Capture the cell that displays the provided text and extract its (x, y) central coordinate. 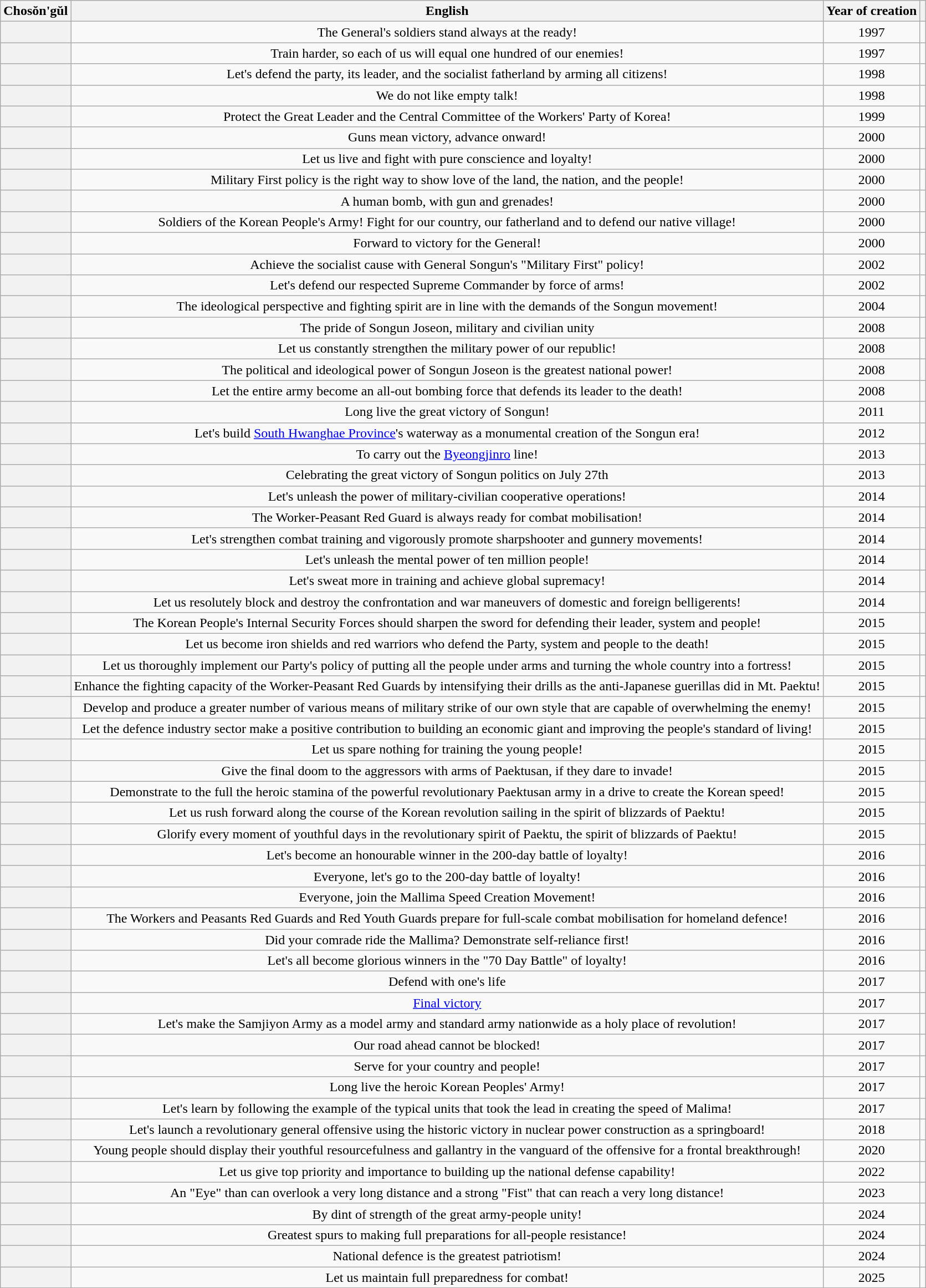
Young people should display their youthful resourcefulness and gallantry in the vanguard of the offensive for a frontal breakthrough! (447, 1150)
Our road ahead cannot be blocked! (447, 1045)
Let us give top priority and importance to building up the national defense capability! (447, 1172)
Let's sweat more in training and achieve global supremacy! (447, 581)
The Worker-Peasant Red Guard is always ready for combat mobilisation! (447, 517)
By dint of strength of the great army-people unity! (447, 1214)
Glorify every moment of youthful days in the revolutionary spirit of Paektu, the spirit of blizzards of Paektu! (447, 834)
The political and ideological power of Songun Joseon is the greatest national power! (447, 370)
Develop and produce a greater number of various means of military strike of our own style that are capable of overwhelming the enemy! (447, 707)
Let's all become glorious winners in the "70 Day Battle" of loyalty! (447, 961)
2023 (872, 1193)
Everyone, join the Mallima Speed Creation Movement! (447, 897)
Chosŏn'gŭl (35, 11)
The pride of Songun Joseon, military and civilian unity (447, 328)
Long live the heroic Korean Peoples' Army! (447, 1087)
The Workers and Peasants Red Guards and Red Youth Guards prepare for full-scale combat mobilisation for homeland defence! (447, 918)
Everyone, let's go to the 200-day battle of loyalty! (447, 876)
Final victory (447, 1003)
Give the final doom to the aggressors with arms of Paektusan, if they dare to invade! (447, 771)
Let us maintain full preparedness for combat! (447, 1277)
Defend with one's life (447, 982)
2011 (872, 412)
Let us resolutely block and destroy the confrontation and war maneuvers of domestic and foreign belligerents! (447, 602)
2018 (872, 1129)
To carry out the Byeongjinro line! (447, 454)
Forward to victory for the General! (447, 243)
Let the entire army become an all-out bombing force that defends its leader to the death! (447, 391)
Let's learn by following the example of the typical units that took the lead in creating the speed of Malima! (447, 1108)
Let us thoroughly implement our Party's policy of putting all the people under arms and turning the whole country into a fortress! (447, 665)
Let's strengthen combat training and vigorously promote sharpshooter and gunnery movements! (447, 538)
Serve for your country and people! (447, 1066)
Let's defend the party, its leader, and the socialist fatherland by arming all citizens! (447, 74)
2022 (872, 1172)
Long live the great victory of Songun! (447, 412)
Soldiers of the Korean People's Army! Fight for our country, our fatherland and to defend our native village! (447, 222)
Enhance the fighting capacity of the Worker-Peasant Red Guards by intensifying their drills as the anti-Japanese guerillas did in Mt. Paektu! (447, 686)
Greatest spurs to making full preparations for all-people resistance! (447, 1235)
Protect the Great Leader and the Central Committee of the Workers' Party of Korea! (447, 116)
2004 (872, 307)
Let's unleash the mental power of ten million people! (447, 559)
2025 (872, 1277)
National defence is the greatest patriotism! (447, 1256)
Let us rush forward along the course of the Korean revolution sailing in the spirit of blizzards of Paektu! (447, 813)
Let's launch a revolutionary general offensive using the historic victory in nuclear power construction as a springboard! (447, 1129)
Let us live and fight with pure conscience and loyalty! (447, 159)
Let's defend our respected Supreme Commander by force of arms! (447, 286)
Let us spare nothing for training the young people! (447, 750)
Guns mean victory, advance onward! (447, 138)
Let's unleash the power of military-civilian cooperative operations! (447, 496)
We do not like empty talk! (447, 95)
Celebrating the great victory of Songun politics on July 27th (447, 475)
Did your comrade ride the Mallima? Demonstrate self-reliance first! (447, 940)
The General's soldiers stand always at the ready! (447, 32)
English (447, 11)
Demonstrate to the full the heroic stamina of the powerful revolutionary Paektusan army in a drive to create the Korean speed! (447, 792)
Let us constantly strengthen the military power of our republic! (447, 349)
A human bomb, with gun and grenades! (447, 201)
Year of creation (872, 11)
Let's build South Hwanghae Province's waterway as a monumental creation of the Songun era! (447, 433)
The Korean People's Internal Security Forces should sharpen the sword for defending their leader, system and people! (447, 623)
An "Eye" than can overlook a very long distance and a strong "Fist" that can reach a very long distance! (447, 1193)
Let us become iron shields and red warriors who defend the Party, system and people to the death! (447, 644)
Let's make the Samjiyon Army as a model army and standard army nationwide as a holy place of revolution! (447, 1024)
2012 (872, 433)
Let the defence industry sector make a positive contribution to building an economic giant and improving the people's standard of living! (447, 729)
Let's become an honourable winner in the 200-day battle of loyalty! (447, 855)
Military First policy is the right way to show love of the land, the nation, and the people! (447, 180)
Train harder, so each of us will equal one hundred of our enemies! (447, 53)
The ideological perspective and fighting spirit are in line with the demands of the Songun movement! (447, 307)
Achieve the socialist cause with General Songun's "Military First" policy! (447, 264)
2020 (872, 1150)
1999 (872, 116)
